Scan for the cell matching the given text and deliver its (X, Y) coordinate at center. 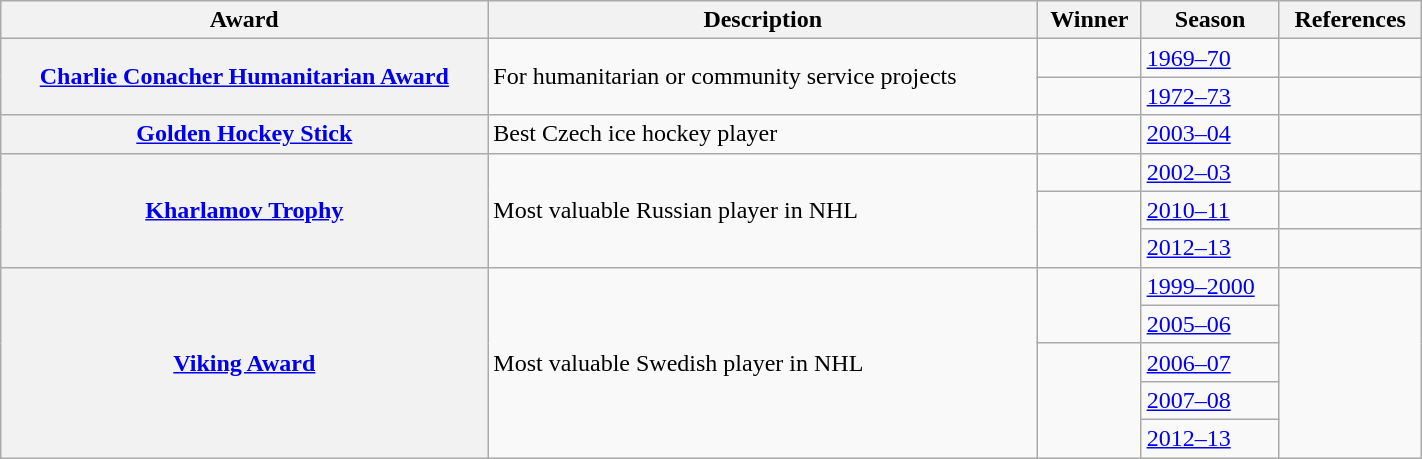
2007–08 (1210, 400)
Best Czech ice hockey player (763, 134)
2005–06 (1210, 324)
Kharlamov Trophy (244, 210)
References (1350, 20)
1969–70 (1210, 58)
2003–04 (1210, 134)
1999–2000 (1210, 286)
Charlie Conacher Humanitarian Award (244, 77)
Award (244, 20)
Viking Award (244, 362)
2010–11 (1210, 210)
Most valuable Swedish player in NHL (763, 362)
1972–73 (1210, 96)
Most valuable Russian player in NHL (763, 210)
Description (763, 20)
For humanitarian or community service projects (763, 77)
Golden Hockey Stick (244, 134)
2002–03 (1210, 172)
Season (1210, 20)
2006–07 (1210, 362)
Winner (1090, 20)
